Return [X, Y] of the center of cell containing provided text 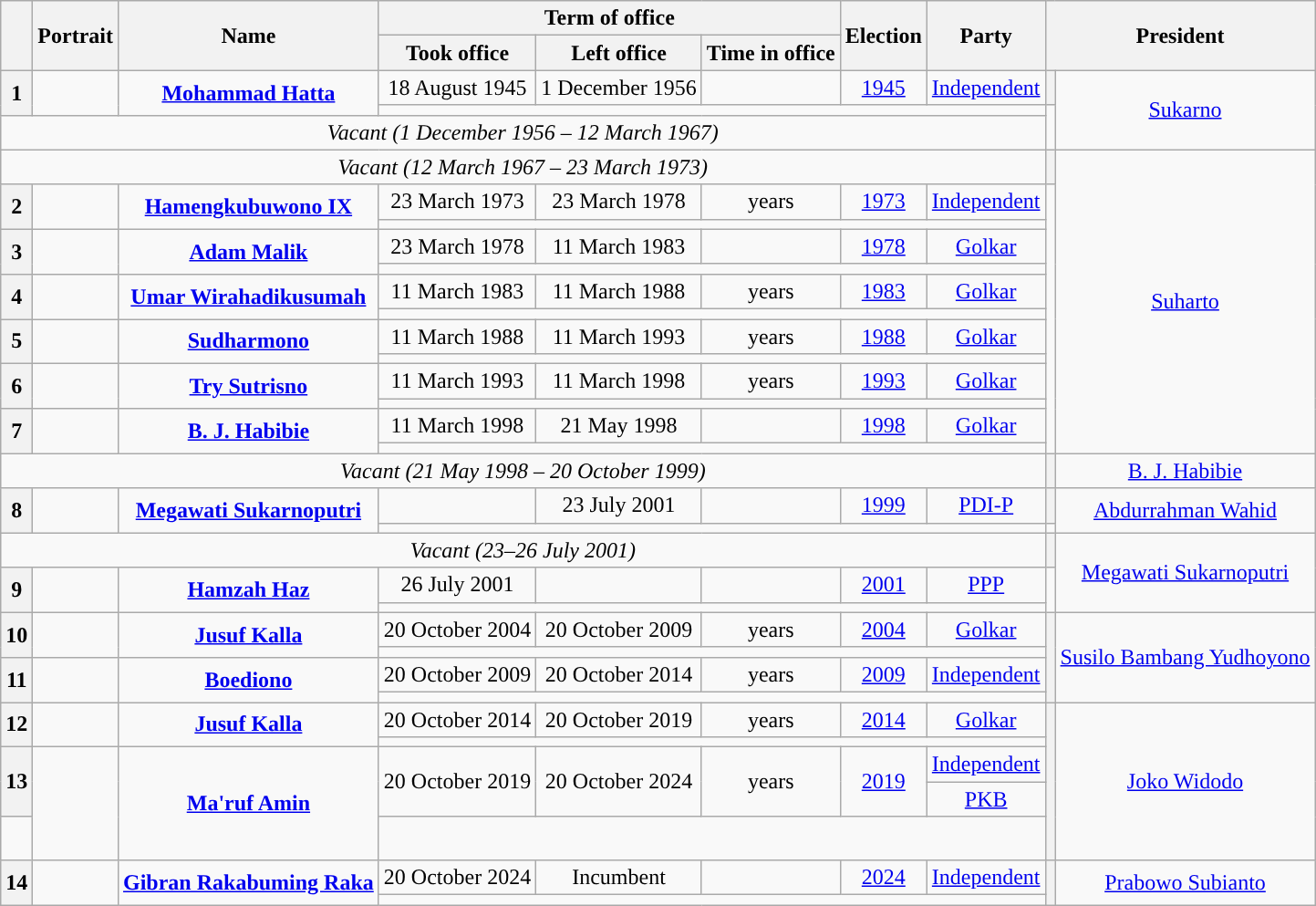
5 [16, 341]
Adam Malik [248, 252]
Incumbent [619, 878]
23 March 1973 [457, 202]
PPP [986, 585]
2024 [883, 878]
2019 [883, 782]
Vacant (1 December 1956 – 12 March 1967) [523, 132]
20 October 2004 [457, 630]
1993 [883, 381]
Gibran Rakabuming Raka [248, 883]
14 [16, 883]
Party [986, 36]
Time in office [771, 53]
11 [16, 679]
Sukarno [1186, 109]
Abdurrahman Wahid [1186, 511]
Portrait [76, 36]
13 [16, 782]
Prabowo Subianto [1186, 883]
6 [16, 387]
PDI-P [986, 505]
Hamzah Haz [248, 589]
Boediono [248, 679]
Name [248, 36]
1973 [883, 202]
1 [16, 93]
President [1180, 36]
Sudharmono [248, 341]
Election [883, 36]
10 [16, 635]
Ma'ruf Amin [248, 804]
2014 [883, 720]
1978 [883, 246]
12 [16, 724]
2001 [883, 585]
Try Sutrisno [248, 387]
1945 [883, 88]
18 August 1945 [457, 88]
26 July 2001 [457, 585]
8 [16, 511]
9 [16, 589]
PKB [986, 799]
Susilo Bambang Yudhoyono [1186, 657]
Took office [457, 53]
Term of office [609, 18]
1999 [883, 505]
Umar Wirahadikusumah [248, 296]
3 [16, 252]
1983 [883, 291]
23 July 2001 [619, 505]
Left office [619, 53]
Vacant (21 May 1998 – 20 October 1999) [523, 471]
Vacant (12 March 1967 – 23 March 1973) [523, 167]
Mohammad Hatta [248, 93]
7 [16, 431]
Vacant (23–26 July 2001) [523, 550]
Suharto [1186, 301]
2 [16, 206]
4 [16, 296]
1998 [883, 426]
2004 [883, 630]
Hamengkubuwono IX [248, 206]
2009 [883, 674]
1988 [883, 337]
1 December 1956 [619, 88]
Joko Widodo [1186, 781]
21 May 1998 [619, 426]
